From the cell containing the given text, extract its center point as [x, y] coordinate. 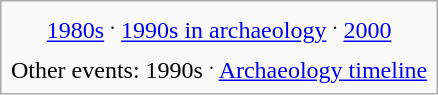
Other events: 1990s . Archaeology timeline [218, 67]
1980s . 1990s in archaeology . 2000 [218, 27]
